Output the [x, y] coordinate of the center of the cell containing the given text.  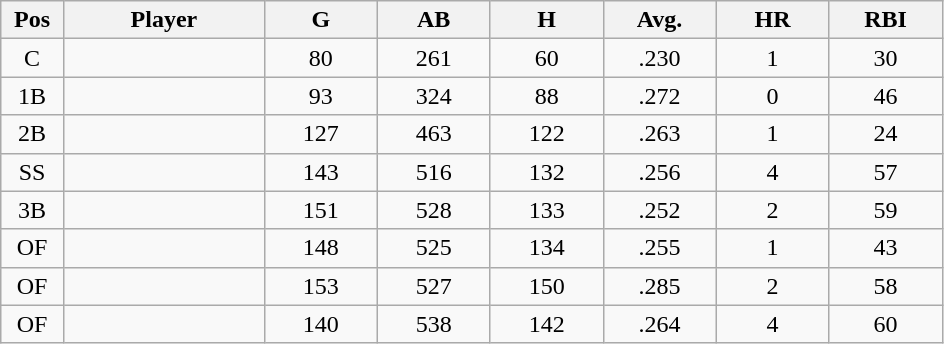
463 [434, 134]
24 [886, 134]
SS [32, 172]
43 [886, 248]
H [546, 20]
148 [320, 248]
538 [434, 324]
133 [546, 210]
528 [434, 210]
525 [434, 248]
.255 [660, 248]
.263 [660, 134]
AB [434, 20]
150 [546, 286]
C [32, 58]
.285 [660, 286]
46 [886, 96]
134 [546, 248]
.230 [660, 58]
2B [32, 134]
Pos [32, 20]
140 [320, 324]
142 [546, 324]
57 [886, 172]
.264 [660, 324]
132 [546, 172]
0 [772, 96]
.256 [660, 172]
HR [772, 20]
3B [32, 210]
153 [320, 286]
Player [164, 20]
1B [32, 96]
58 [886, 286]
516 [434, 172]
.272 [660, 96]
127 [320, 134]
80 [320, 58]
261 [434, 58]
Avg. [660, 20]
151 [320, 210]
143 [320, 172]
59 [886, 210]
G [320, 20]
324 [434, 96]
.252 [660, 210]
RBI [886, 20]
93 [320, 96]
30 [886, 58]
122 [546, 134]
88 [546, 96]
527 [434, 286]
